Determine the [X, Y] coordinate at the center of the cell enclosing the given text.  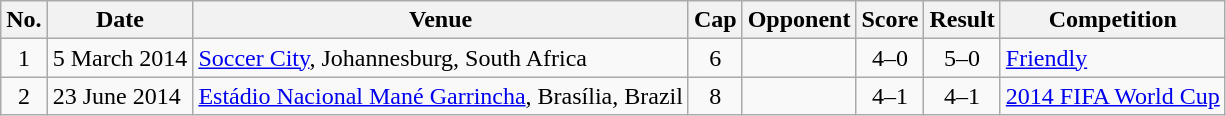
4–0 [890, 58]
2 [24, 96]
2014 FIFA World Cup [1112, 96]
Date [120, 20]
Opponent [799, 20]
Estádio Nacional Mané Garrincha, Brasília, Brazil [441, 96]
Cap [715, 20]
Venue [441, 20]
23 June 2014 [120, 96]
1 [24, 58]
Soccer City, Johannesburg, South Africa [441, 58]
5 March 2014 [120, 58]
Score [890, 20]
5–0 [962, 58]
8 [715, 96]
Competition [1112, 20]
6 [715, 58]
No. [24, 20]
Result [962, 20]
Friendly [1112, 58]
